Detect which cell encompasses the target text, then output its [x, y] center coordinate. 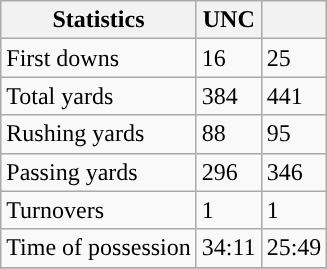
88 [228, 134]
34:11 [228, 248]
Rushing yards [99, 134]
95 [294, 134]
441 [294, 96]
Passing yards [99, 172]
Time of possession [99, 248]
Turnovers [99, 210]
296 [228, 172]
First downs [99, 58]
Statistics [99, 20]
346 [294, 172]
25:49 [294, 248]
Total yards [99, 96]
384 [228, 96]
25 [294, 58]
UNC [228, 20]
16 [228, 58]
